Scan for the cell matching the given text and deliver its (x, y) coordinate at center. 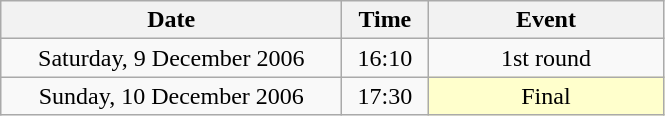
16:10 (385, 58)
Final (546, 96)
Time (385, 20)
17:30 (385, 96)
Date (172, 20)
1st round (546, 58)
Event (546, 20)
Sunday, 10 December 2006 (172, 96)
Saturday, 9 December 2006 (172, 58)
